Return [X, Y] of the center of cell containing provided text 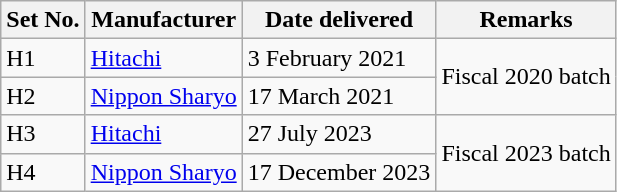
H4 [43, 172]
H1 [43, 58]
Set No. [43, 20]
Date delivered [339, 20]
3 February 2021 [339, 58]
Fiscal 2023 batch [526, 153]
H3 [43, 134]
Fiscal 2020 batch [526, 77]
17 March 2021 [339, 96]
27 July 2023 [339, 134]
17 December 2023 [339, 172]
H2 [43, 96]
Manufacturer [164, 20]
Remarks [526, 20]
